Extract the (X, Y) coordinate from the center of the cell holding the provided text.  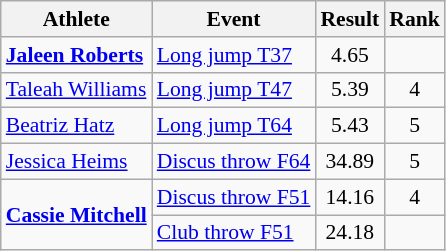
5.43 (350, 126)
14.16 (350, 197)
Event (234, 19)
4.65 (350, 55)
5.39 (350, 90)
Discus throw F51 (234, 197)
Jessica Heims (76, 162)
24.18 (350, 233)
Rank (414, 19)
34.89 (350, 162)
Athlete (76, 19)
Long jump T47 (234, 90)
Beatriz Hatz (76, 126)
Club throw F51 (234, 233)
Discus throw F64 (234, 162)
Long jump T64 (234, 126)
Result (350, 19)
Long jump T37 (234, 55)
Taleah Williams (76, 90)
Cassie Mitchell (76, 214)
Jaleen Roberts (76, 55)
